Find where the given text appears and provide that cell's center as (X, Y) coordinate. 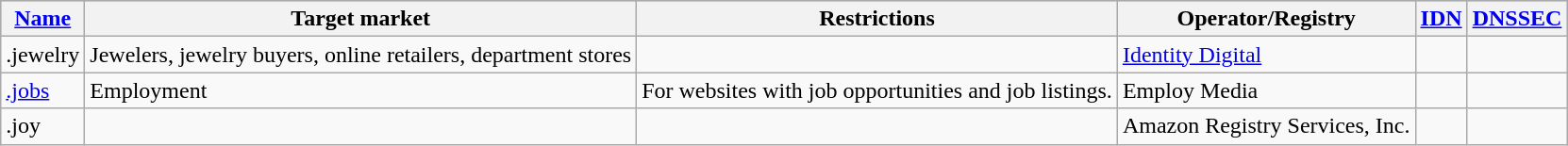
Jewelers, jewelry buyers, online retailers, department stores (360, 55)
Amazon Registry Services, Inc. (1266, 126)
.joy (43, 126)
Target market (360, 19)
.jewelry (43, 55)
For websites with job opportunities and job listings. (877, 90)
DNSSEC (1517, 19)
Operator/Registry (1266, 19)
IDN (1442, 19)
Employment (360, 90)
Restrictions (877, 19)
Name (43, 19)
Identity Digital (1266, 55)
.jobs (43, 90)
Employ Media (1266, 90)
